Return [X, Y] of the center of cell containing provided text 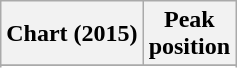
Chart (2015) [72, 34]
Peakposition [189, 34]
